Return (x, y) of the center of cell containing provided text 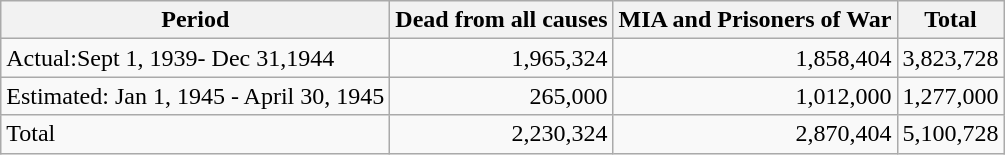
1,012,000 (755, 96)
1,277,000 (950, 96)
Dead from all causes (502, 20)
2,230,324 (502, 134)
1,965,324 (502, 58)
3,823,728 (950, 58)
Actual:Sept 1, 1939- Dec 31,1944 (196, 58)
MIA and Prisoners of War (755, 20)
2,870,404 (755, 134)
265,000 (502, 96)
1,858,404 (755, 58)
Estimated: Jan 1, 1945 - April 30, 1945 (196, 96)
5,100,728 (950, 134)
Period (196, 20)
